Identify which cell holds the provided text, then report its (x, y) central coordinate. 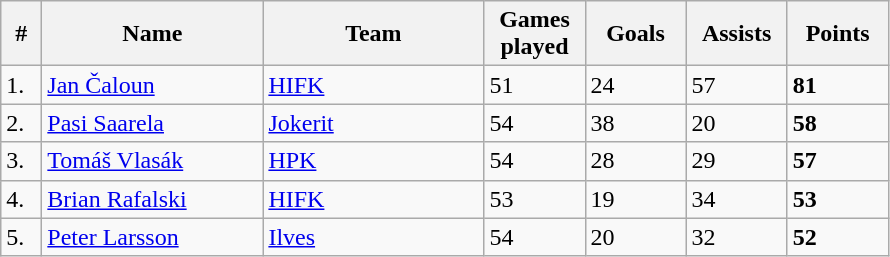
HPK (374, 161)
Jan Čaloun (152, 85)
Jokerit (374, 123)
Assists (736, 34)
Team (374, 34)
51 (534, 85)
1. (22, 85)
Peter Larsson (152, 237)
Brian Rafalski (152, 199)
Name (152, 34)
81 (838, 85)
28 (636, 161)
24 (636, 85)
3. (22, 161)
Pasi Saarela (152, 123)
# (22, 34)
5. (22, 237)
32 (736, 237)
Points (838, 34)
52 (838, 237)
Goals (636, 34)
38 (636, 123)
58 (838, 123)
2. (22, 123)
4. (22, 199)
29 (736, 161)
Games played (534, 34)
Tomáš Vlasák (152, 161)
19 (636, 199)
34 (736, 199)
Ilves (374, 237)
